Locate the cell with the specified text and output its (x, y) center coordinate. 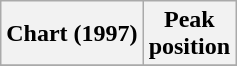
Chart (1997) (72, 34)
Peakposition (189, 34)
